Return [x, y] of the center of cell containing provided text 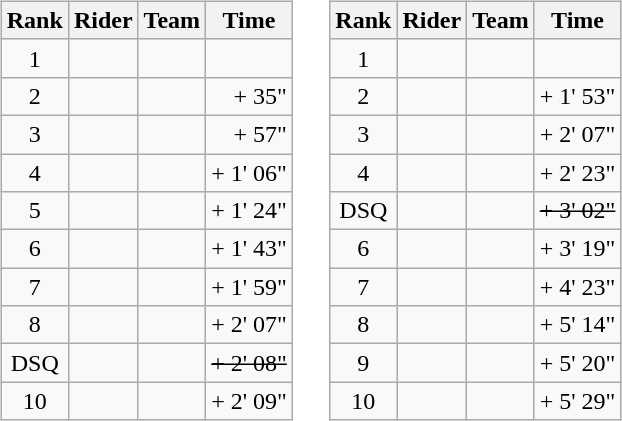
+ 3' 02" [578, 211]
+ 1' 43" [250, 249]
+ 2' 23" [578, 173]
9 [364, 363]
+ 1' 24" [250, 211]
+ 1' 59" [250, 287]
+ 1' 06" [250, 173]
+ 5' 20" [578, 363]
+ 1' 53" [578, 96]
+ 4' 23" [578, 287]
+ 35" [250, 96]
+ 5' 14" [578, 325]
+ 3' 19" [578, 249]
+ 2' 09" [250, 401]
+ 2' 08" [250, 363]
+ 57" [250, 134]
5 [34, 211]
+ 5' 29" [578, 401]
